Return [X, Y] of the center of cell containing provided text 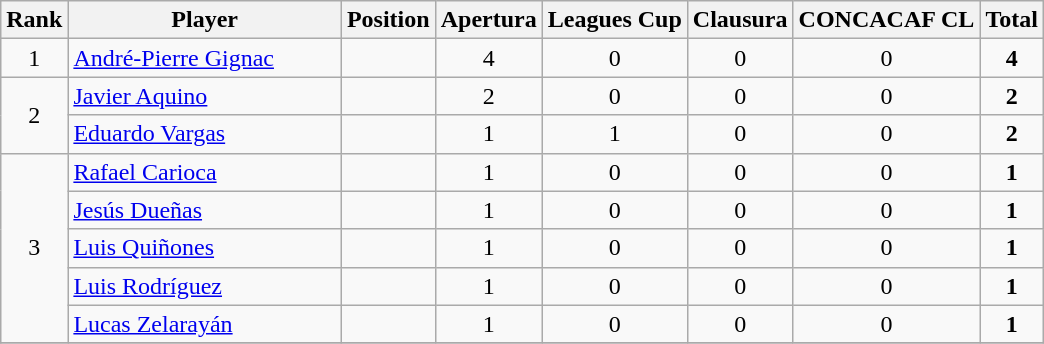
Clausura [740, 20]
Rank [34, 20]
Eduardo Vargas [205, 134]
Position [388, 20]
3 [34, 248]
CONCACAF CL [886, 20]
Jesús Dueñas [205, 210]
Lucas Zelarayán [205, 324]
Player [205, 20]
Total [1012, 20]
Leagues Cup [614, 20]
Apertura [488, 20]
André-Pierre Gignac [205, 58]
Luis Rodríguez [205, 286]
Javier Aquino [205, 96]
Rafael Carioca [205, 172]
Luis Quiñones [205, 248]
